Find where the given text appears and provide that cell's center as (x, y) coordinate. 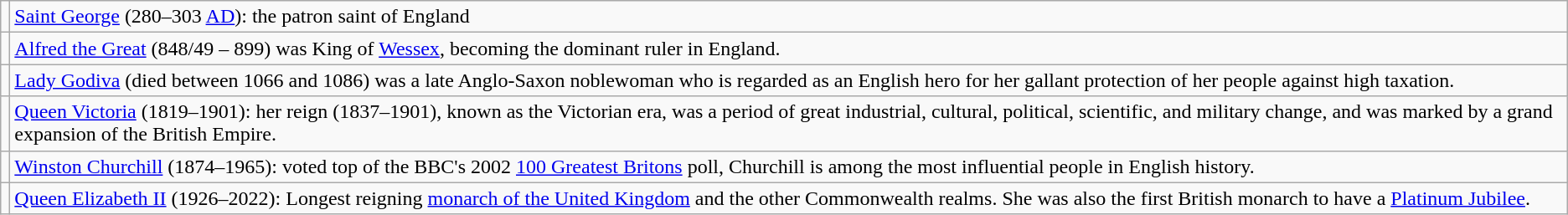
Alfred the Great (848/49 – 899) was King of Wessex, becoming the dominant ruler in England. (789, 49)
Saint George (280–303 AD): the patron saint of England (789, 17)
